Determine the (X, Y) coordinate at the center of the cell enclosing the given text.  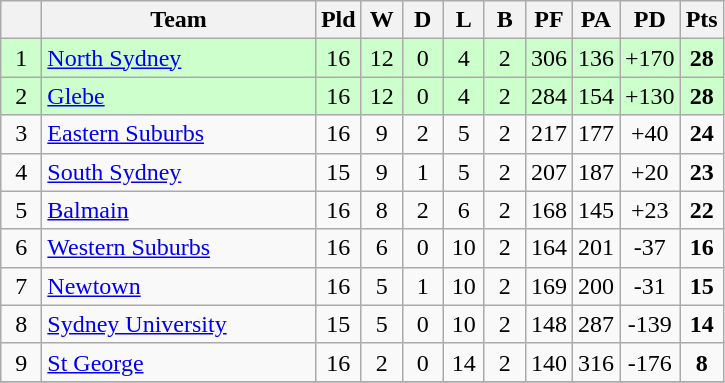
164 (548, 248)
145 (596, 210)
+170 (650, 58)
+130 (650, 96)
+40 (650, 134)
North Sydney (179, 58)
284 (548, 96)
148 (548, 324)
Glebe (179, 96)
22 (702, 210)
B (504, 20)
Newtown (179, 286)
Balmain (179, 210)
287 (596, 324)
-139 (650, 324)
PD (650, 20)
W (382, 20)
+23 (650, 210)
Team (179, 20)
316 (596, 362)
136 (596, 58)
207 (548, 172)
187 (596, 172)
24 (702, 134)
169 (548, 286)
Pts (702, 20)
PA (596, 20)
Sydney University (179, 324)
-31 (650, 286)
3 (22, 134)
200 (596, 286)
168 (548, 210)
Eastern Suburbs (179, 134)
201 (596, 248)
PF (548, 20)
-37 (650, 248)
-176 (650, 362)
D (422, 20)
154 (596, 96)
St George (179, 362)
140 (548, 362)
Western Suburbs (179, 248)
23 (702, 172)
306 (548, 58)
L (464, 20)
Pld (338, 20)
South Sydney (179, 172)
217 (548, 134)
7 (22, 286)
+20 (650, 172)
177 (596, 134)
